Determine the (X, Y) coordinate at the center of the cell enclosing the given text.  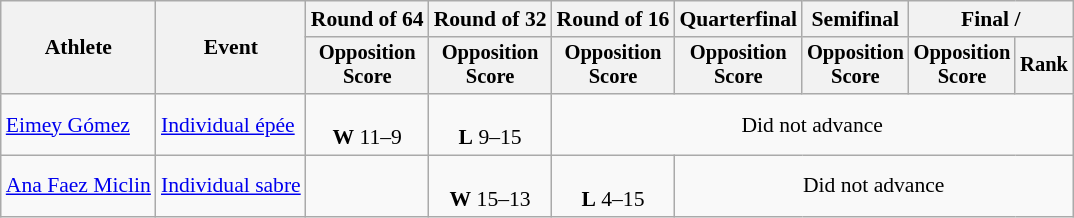
Round of 32 (490, 19)
Ana Faez Miclin (78, 186)
W 15–13 (490, 186)
Athlete (78, 48)
Round of 64 (368, 19)
Individual sabre (231, 186)
Rank (1044, 66)
Quarterfinal (738, 19)
L 4–15 (614, 186)
Event (231, 48)
Round of 16 (614, 19)
Final / (991, 19)
W 11–9 (368, 124)
L 9–15 (490, 124)
Semifinal (856, 19)
Individual épée (231, 124)
Eimey Gómez (78, 124)
